Capture the cell that displays the provided text and extract its (x, y) central coordinate. 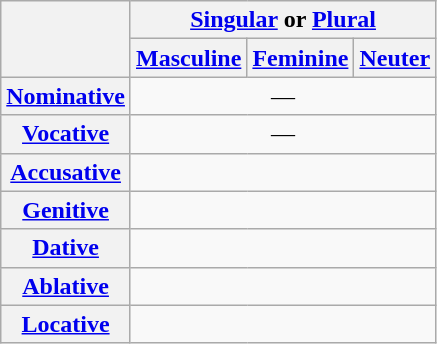
Locative (66, 324)
Ablative (66, 286)
Nominative (66, 96)
Vocative (66, 134)
Genitive (66, 210)
Masculine (188, 58)
Accusative (66, 172)
Feminine (300, 58)
Dative (66, 248)
Neuter (395, 58)
Singular or Plural (282, 20)
